Extract the (x, y) coordinate from the center of the cell holding the provided text.  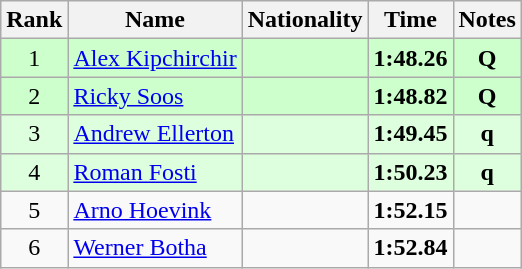
6 (34, 248)
Rank (34, 20)
Nationality (305, 20)
1:52.84 (410, 248)
1:50.23 (410, 172)
Alex Kipchirchir (155, 58)
1:48.26 (410, 58)
Ricky Soos (155, 96)
1:52.15 (410, 210)
Andrew Ellerton (155, 134)
Roman Fosti (155, 172)
1 (34, 58)
Time (410, 20)
3 (34, 134)
4 (34, 172)
Werner Botha (155, 248)
Name (155, 20)
Notes (487, 20)
1:48.82 (410, 96)
1:49.45 (410, 134)
5 (34, 210)
2 (34, 96)
Arno Hoevink (155, 210)
